Search for the cell housing the specified text and yield its [x, y] center coordinate. 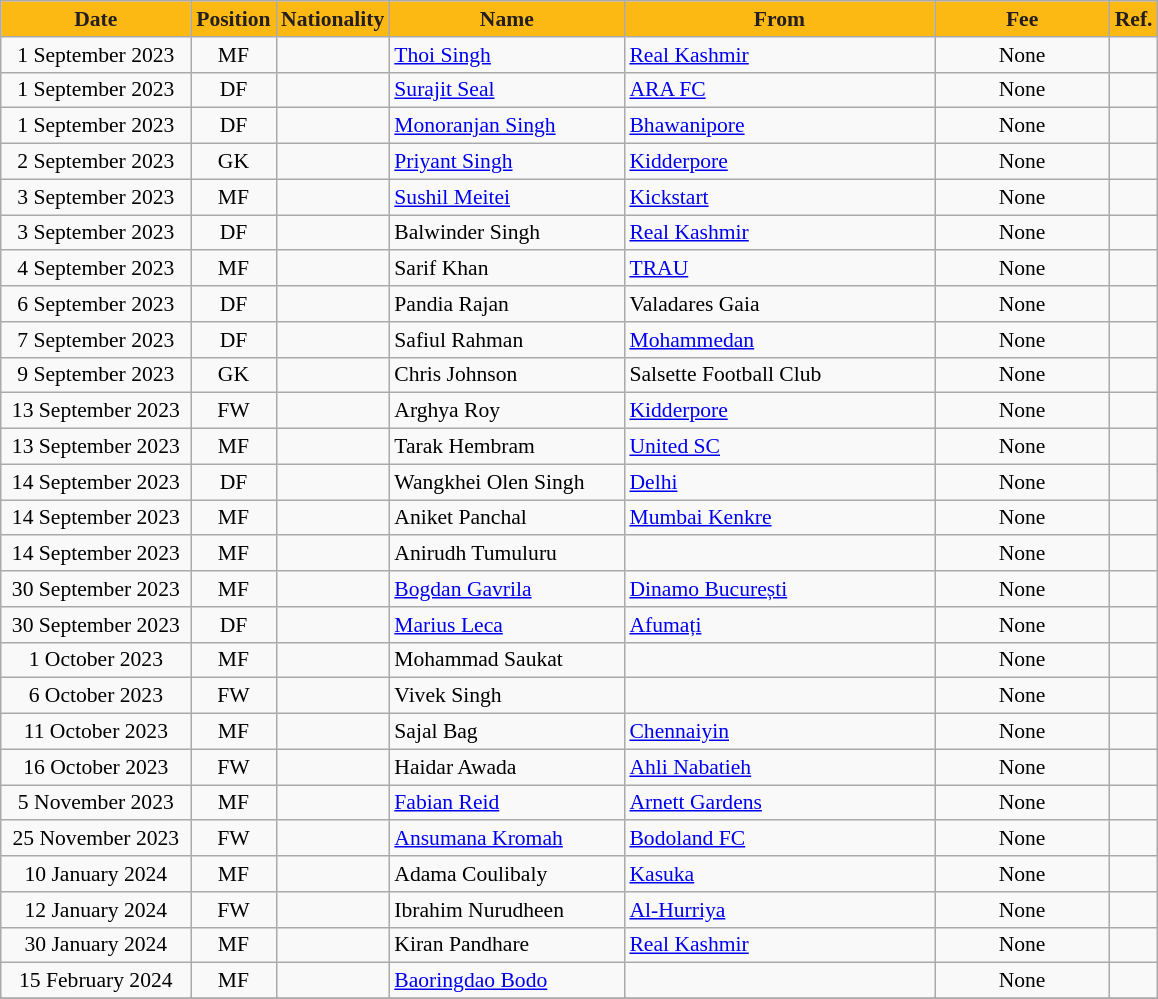
Vivek Singh [506, 696]
Adama Coulibaly [506, 874]
Sushil Meitei [506, 197]
Mohammedan [779, 340]
Bodoland FC [779, 839]
Marius Leca [506, 625]
16 October 2023 [96, 767]
4 September 2023 [96, 269]
Al-Hurriya [779, 910]
5 November 2023 [96, 803]
25 November 2023 [96, 839]
Position [234, 19]
30 January 2024 [96, 945]
Ahli Nabatieh [779, 767]
Bhawanipore [779, 126]
ARA FC [779, 90]
Fee [1022, 19]
10 January 2024 [96, 874]
Thoi Singh [506, 55]
11 October 2023 [96, 732]
9 September 2023 [96, 375]
Fabian Reid [506, 803]
Kasuka [779, 874]
From [779, 19]
Balwinder Singh [506, 233]
Kickstart [779, 197]
1 October 2023 [96, 660]
Delhi [779, 482]
Sajal Bag [506, 732]
Ibrahim Nurudheen [506, 910]
Surajit Seal [506, 90]
Sarif Khan [506, 269]
2 September 2023 [96, 162]
Dinamo București [779, 589]
Arghya Roy [506, 411]
Mohammad Saukat [506, 660]
Baoringdao Bodo [506, 981]
Priyant Singh [506, 162]
Ref. [1134, 19]
6 September 2023 [96, 304]
Salsette Football Club [779, 375]
Wangkhei Olen Singh [506, 482]
Chris Johnson [506, 375]
Date [96, 19]
Bogdan Gavrila [506, 589]
15 February 2024 [96, 981]
Mumbai Kenkre [779, 518]
Anirudh Tumuluru [506, 554]
Aniket Panchal [506, 518]
Nationality [332, 19]
Name [506, 19]
Pandia Rajan [506, 304]
Afumați [779, 625]
TRAU [779, 269]
Haidar Awada [506, 767]
Chennaiyin [779, 732]
Kiran Pandhare [506, 945]
Safiul Rahman [506, 340]
Arnett Gardens [779, 803]
7 September 2023 [96, 340]
Monoranjan Singh [506, 126]
6 October 2023 [96, 696]
Valadares Gaia [779, 304]
Tarak Hembram [506, 447]
12 January 2024 [96, 910]
United SC [779, 447]
Ansumana Kromah [506, 839]
